Extract the (X, Y) coordinate from the center of the cell holding the provided text.  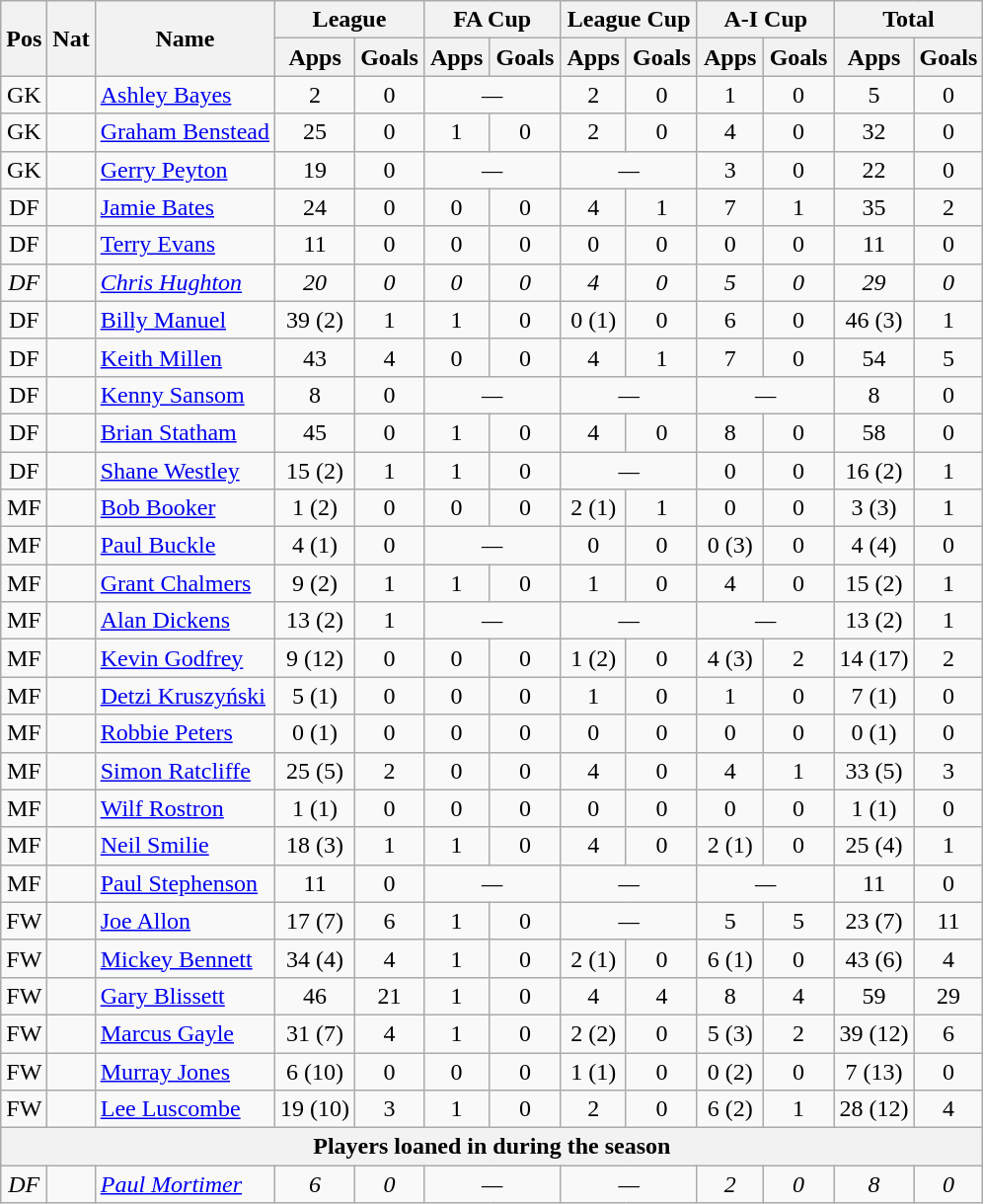
0 (2) (730, 1071)
6 (10) (316, 1071)
Terry Evans (185, 245)
33 (5) (874, 771)
League (349, 20)
Detzi Kruszyński (185, 696)
17 (7) (316, 921)
Nat (71, 38)
Players loaned in during the season (491, 1147)
FA Cup (491, 20)
Pos (24, 38)
35 (874, 207)
39 (2) (316, 320)
46 (3) (874, 320)
9 (2) (316, 583)
25 (316, 132)
54 (874, 357)
Gerry Peyton (185, 170)
Lee Luscombe (185, 1109)
22 (874, 170)
Gary Blissett (185, 996)
Mickey Bennett (185, 958)
0 (3) (730, 546)
Ashley Bayes (185, 95)
6 (1) (730, 958)
4 (4) (874, 546)
Total (908, 20)
20 (316, 282)
Alan Dickens (185, 621)
Name (185, 38)
Paul Buckle (185, 546)
Billy Manuel (185, 320)
Marcus Gayle (185, 1033)
Graham Benstead (185, 132)
19 (10) (316, 1109)
59 (874, 996)
9 (12) (316, 658)
Simon Ratcliffe (185, 771)
League Cup (630, 20)
7 (13) (874, 1071)
25 (4) (874, 846)
21 (390, 996)
25 (5) (316, 771)
Shane Westley (185, 471)
16 (2) (874, 471)
7 (1) (874, 696)
Kenny Sansom (185, 395)
18 (3) (316, 846)
Keith Millen (185, 357)
28 (12) (874, 1109)
19 (316, 170)
4 (3) (730, 658)
3 (3) (874, 508)
Jamie Bates (185, 207)
Chris Hughton (185, 282)
46 (316, 996)
5 (1) (316, 696)
4 (1) (316, 546)
6 (2) (730, 1109)
Neil Smilie (185, 846)
34 (4) (316, 958)
32 (874, 132)
23 (7) (874, 921)
2 (2) (594, 1033)
14 (17) (874, 658)
Kevin Godfrey (185, 658)
24 (316, 207)
Bob Booker (185, 508)
Wilf Rostron (185, 808)
Joe Allon (185, 921)
Paul Stephenson (185, 883)
45 (316, 432)
5 (3) (730, 1033)
58 (874, 432)
Brian Statham (185, 432)
31 (7) (316, 1033)
A-I Cup (766, 20)
43 (6) (874, 958)
Grant Chalmers (185, 583)
43 (316, 357)
Robbie Peters (185, 733)
39 (12) (874, 1033)
Paul Mortimer (185, 1184)
Murray Jones (185, 1071)
